Scan for the cell matching the given text and deliver its [X, Y] coordinate at center. 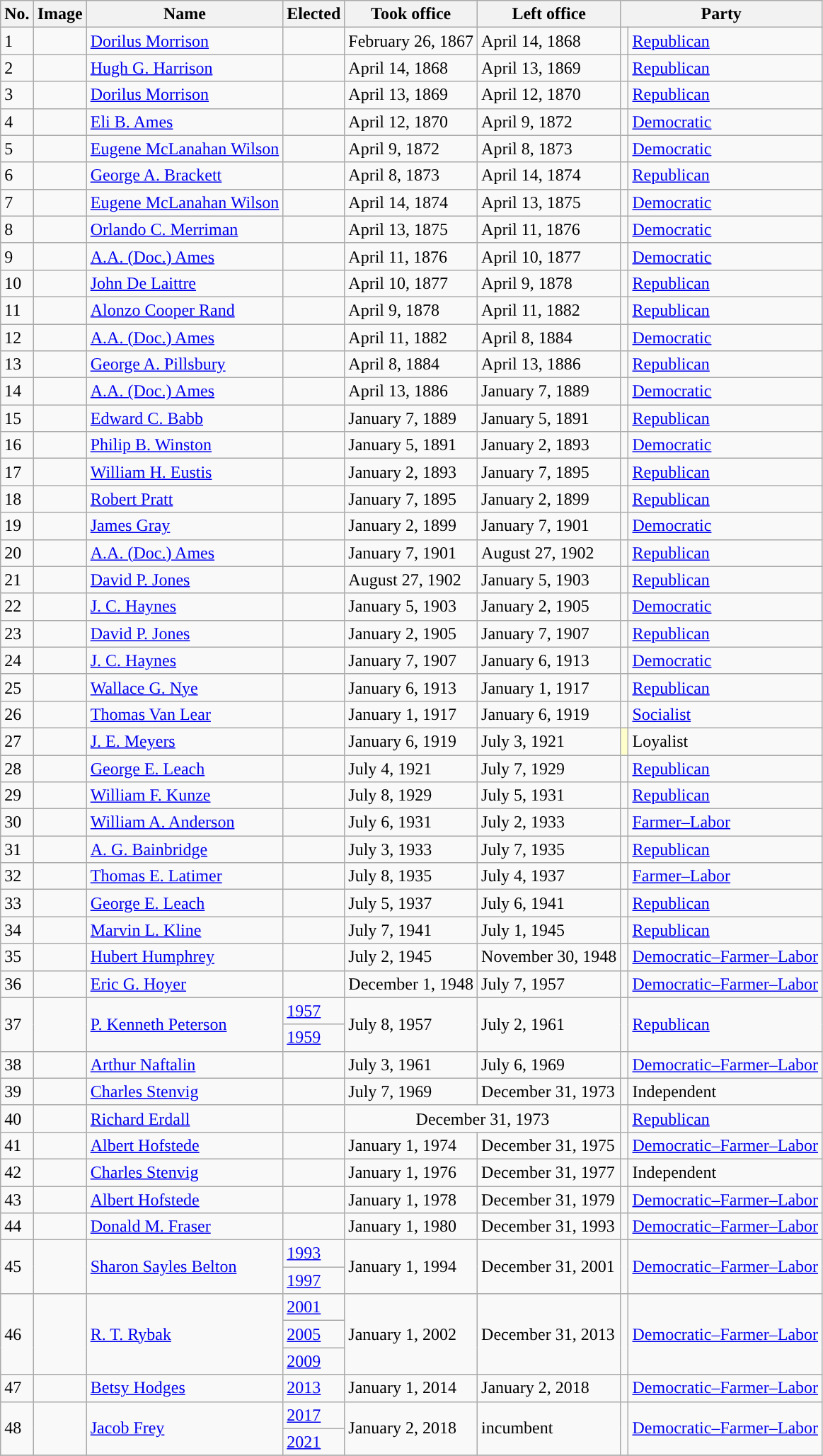
9 [17, 256]
July 6, 1969 [549, 1065]
35 [17, 957]
P. Kenneth Peterson [185, 1024]
July 7, 1935 [549, 849]
January 1, 2014 [411, 1388]
Richard Erdall [185, 1118]
1959 [314, 1038]
Edward C. Babb [185, 418]
18 [17, 499]
21 [17, 580]
10 [17, 283]
William F. Kunze [185, 796]
34 [17, 930]
Thomas E. Latimer [185, 876]
23 [17, 634]
Thomas Van Lear [185, 714]
42 [17, 1172]
12 [17, 338]
5 [17, 149]
Robert Pratt [185, 499]
R. T. Rybak [185, 1334]
Betsy Hodges [185, 1388]
July 4, 1937 [549, 876]
July 7, 1941 [411, 930]
July 7, 1957 [549, 984]
1997 [314, 1280]
16 [17, 445]
13 [17, 365]
July 2, 1945 [411, 957]
Elected [314, 14]
2005 [314, 1334]
30 [17, 822]
January 1, 1978 [411, 1200]
July 7, 1929 [549, 768]
17 [17, 472]
8 [17, 229]
7 [17, 202]
December 31, 1993 [549, 1227]
July 5, 1937 [411, 903]
William A. Anderson [185, 822]
43 [17, 1200]
January 1, 1974 [411, 1145]
2013 [314, 1388]
December 31, 1975 [549, 1145]
July 8, 1957 [411, 1024]
John De Laittre [185, 283]
July 2, 1961 [549, 1024]
Marvin L. Kline [185, 930]
32 [17, 876]
George A. Brackett [185, 176]
3 [17, 95]
Hubert Humphrey [185, 957]
incumbent [549, 1428]
48 [17, 1428]
Took office [411, 14]
1 [17, 41]
6 [17, 176]
2017 [314, 1415]
J. E. Meyers [185, 741]
Eric G. Hoyer [185, 984]
James Gray [185, 526]
December 31, 2013 [549, 1334]
Philip B. Winston [185, 445]
4 [17, 122]
Eli B. Ames [185, 122]
Sharon Sayles Belton [185, 1267]
1957 [314, 1011]
William H. Eustis [185, 472]
39 [17, 1091]
Loyalist [725, 741]
Left office [549, 14]
July 8, 1929 [411, 796]
Socialist [725, 714]
January 1, 1976 [411, 1172]
26 [17, 714]
46 [17, 1334]
Alonzo Cooper Rand [185, 310]
Jacob Frey [185, 1428]
27 [17, 741]
July 6, 1941 [549, 903]
Wallace G. Nye [185, 687]
July 8, 1935 [411, 876]
December 31, 1977 [549, 1172]
15 [17, 418]
Donald M. Fraser [185, 1227]
36 [17, 984]
July 1, 1945 [549, 930]
July 6, 1931 [411, 822]
George A. Pillsbury [185, 365]
January 1, 1980 [411, 1227]
Orlando C. Merriman [185, 229]
33 [17, 903]
Arthur Naftalin [185, 1065]
19 [17, 526]
November 30, 1948 [549, 957]
July 3, 1961 [411, 1065]
December 31, 2001 [549, 1267]
29 [17, 796]
July 2, 1933 [549, 822]
45 [17, 1267]
14 [17, 391]
2001 [314, 1307]
December 1, 1948 [411, 984]
28 [17, 768]
24 [17, 660]
31 [17, 849]
40 [17, 1118]
A. G. Bainbridge [185, 849]
2009 [314, 1361]
11 [17, 310]
December 31, 1979 [549, 1200]
July 3, 1933 [411, 849]
25 [17, 687]
38 [17, 1065]
37 [17, 1024]
Image [59, 14]
July 7, 1969 [411, 1091]
41 [17, 1145]
44 [17, 1227]
20 [17, 553]
2021 [314, 1442]
2 [17, 68]
July 4, 1921 [411, 768]
47 [17, 1388]
No. [17, 14]
January 1, 2002 [411, 1334]
Name [185, 14]
1993 [314, 1254]
Party [722, 14]
Hugh G. Harrison [185, 68]
February 26, 1867 [411, 41]
July 3, 1921 [549, 741]
22 [17, 607]
January 1, 1994 [411, 1267]
July 5, 1931 [549, 796]
